Detect which cell encompasses the target text, then output its (x, y) center coordinate. 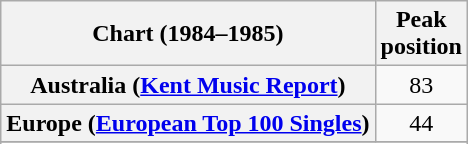
44 (421, 123)
Peakposition (421, 34)
Australia (Kent Music Report) (188, 85)
Europe (European Top 100 Singles) (188, 123)
83 (421, 85)
Chart (1984–1985) (188, 34)
